Extract the [x, y] coordinate from the center of the cell holding the provided text.  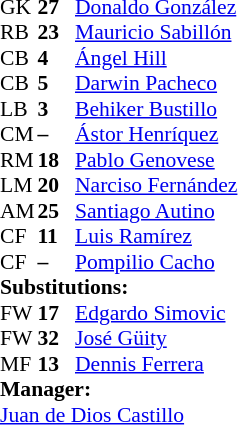
32 [57, 339]
Narciso Fernández [156, 185]
25 [57, 211]
18 [57, 160]
LM [19, 185]
5 [57, 83]
Manager: [118, 389]
MF [19, 364]
RM [19, 160]
José Güity [156, 339]
Santiago Autino [156, 211]
RB [19, 33]
4 [57, 58]
20 [57, 185]
23 [57, 33]
CM [19, 135]
11 [57, 237]
LB [19, 109]
Dennis Ferrera [156, 364]
Behiker Bustillo [156, 109]
Pompilio Cacho [156, 262]
Ángel Hill [156, 58]
Substitutions: [118, 287]
13 [57, 364]
Ástor Henríquez [156, 135]
3 [57, 109]
AM [19, 211]
17 [57, 313]
Pablo Genovese [156, 160]
Luis Ramírez [156, 237]
Mauricio Sabillón [156, 33]
Edgardo Simovic [156, 313]
Darwin Pacheco [156, 83]
